Return the (X, Y) coordinate for the center point of the cell that contains the specified text.  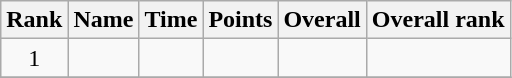
Overall (322, 20)
Name (104, 20)
1 (34, 58)
Points (240, 20)
Rank (34, 20)
Time (171, 20)
Overall rank (438, 20)
